Return the [X, Y] coordinate for the center point of the cell that contains the specified text.  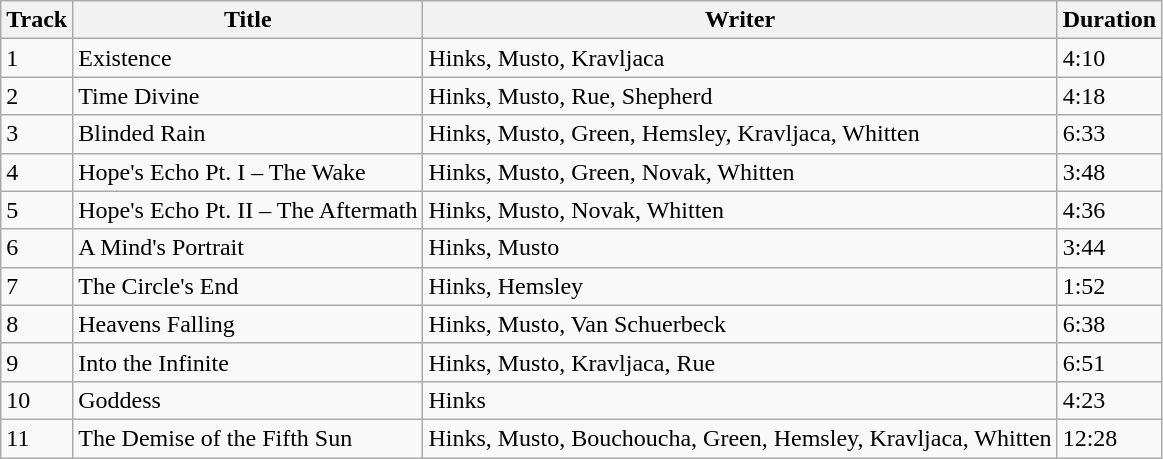
11 [37, 438]
12:28 [1109, 438]
Track [37, 20]
4:10 [1109, 58]
Hinks, Musto, Bouchoucha, Green, Hemsley, Kravljaca, Whitten [740, 438]
4:23 [1109, 400]
Duration [1109, 20]
Hinks, Hemsley [740, 286]
3 [37, 134]
Title [248, 20]
5 [37, 210]
Hinks, Musto, Green, Hemsley, Kravljaca, Whitten [740, 134]
Hinks, Musto, Kravljaca, Rue [740, 362]
1 [37, 58]
3:48 [1109, 172]
1:52 [1109, 286]
Into the Infinite [248, 362]
Hinks, Musto, Novak, Whitten [740, 210]
6:51 [1109, 362]
Writer [740, 20]
8 [37, 324]
A Mind's Portrait [248, 248]
7 [37, 286]
Time Divine [248, 96]
4 [37, 172]
6:33 [1109, 134]
2 [37, 96]
Hinks [740, 400]
Goddess [248, 400]
Hinks, Musto, Rue, Shepherd [740, 96]
Blinded Rain [248, 134]
3:44 [1109, 248]
Heavens Falling [248, 324]
Hope's Echo Pt. II – The Aftermath [248, 210]
10 [37, 400]
4:18 [1109, 96]
Existence [248, 58]
Hinks, Musto, Green, Novak, Whitten [740, 172]
6 [37, 248]
Hinks, Musto, Kravljaca [740, 58]
The Demise of the Fifth Sun [248, 438]
Hinks, Musto, Van Schuerbeck [740, 324]
Hinks, Musto [740, 248]
4:36 [1109, 210]
9 [37, 362]
Hope's Echo Pt. I – The Wake [248, 172]
The Circle's End [248, 286]
6:38 [1109, 324]
